Capture the cell that displays the provided text and extract its (x, y) central coordinate. 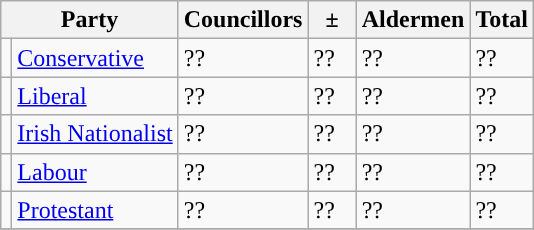
Aldermen (413, 20)
Party (90, 20)
Conservative (95, 58)
Protestant (95, 210)
Labour (95, 172)
Irish Nationalist (95, 134)
± (332, 20)
Total (502, 20)
Liberal (95, 96)
Councillors (243, 20)
